Scan for the cell matching the given text and deliver its [x, y] coordinate at center. 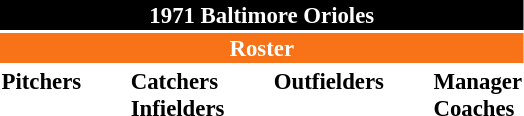
Roster [262, 48]
1971 Baltimore Orioles [262, 15]
